Search for the cell housing the specified text and yield its (x, y) center coordinate. 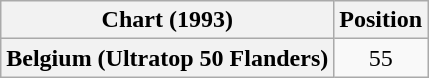
Belgium (Ultratop 50 Flanders) (168, 58)
Position (381, 20)
Chart (1993) (168, 20)
55 (381, 58)
